Capture the cell that displays the provided text and extract its [x, y] central coordinate. 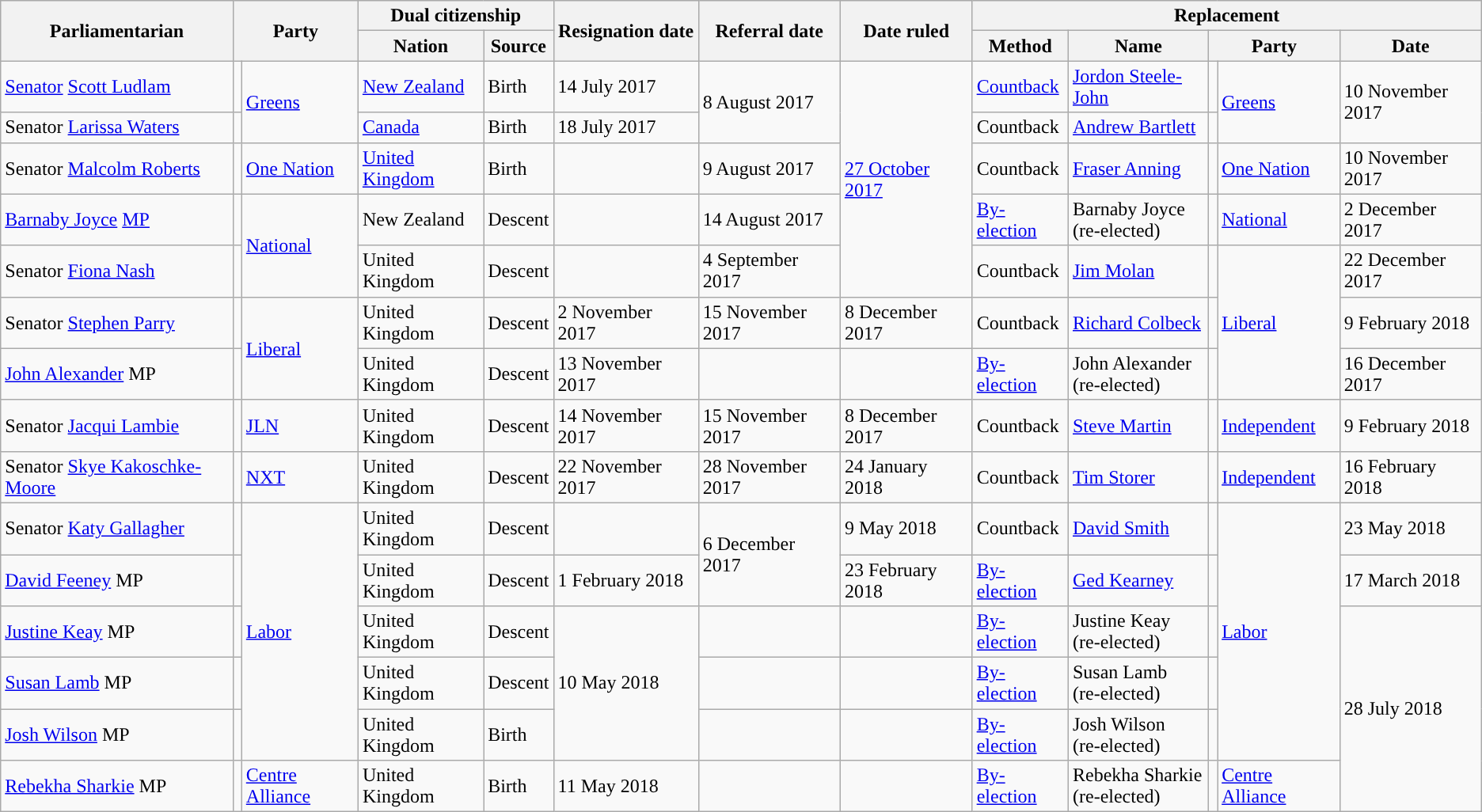
22 November 2017 [625, 476]
Jordon Steele-John [1138, 87]
Ged Kearney [1138, 579]
14 August 2017 [769, 220]
2 November 2017 [625, 323]
Jim Molan [1138, 271]
6 December 2017 [769, 554]
Senator Malcolm Roberts [117, 168]
Rebekha Sharkie MP [117, 787]
Fraser Anning [1138, 168]
Senator Scott Ludlam [117, 87]
Josh Wilson(re-elected) [1138, 734]
24 January 2018 [906, 476]
Susan Lamb(re-elected) [1138, 684]
14 November 2017 [625, 426]
11 May 2018 [625, 787]
16 February 2018 [1411, 476]
10 May 2018 [625, 684]
Method [1020, 46]
Dual citizenship [456, 16]
Senator Skye Kakoschke-Moore [117, 476]
Source [519, 46]
4 September 2017 [769, 271]
Resignation date [625, 31]
Date ruled [906, 31]
Justine Keay(re-elected) [1138, 632]
Susan Lamb MP [117, 684]
Tim Storer [1138, 476]
14 July 2017 [625, 87]
Justine Keay MP [117, 632]
9 August 2017 [769, 168]
28 July 2018 [1411, 709]
9 May 2018 [906, 529]
17 March 2018 [1411, 579]
8 August 2017 [769, 101]
Richard Colbeck [1138, 323]
Date [1411, 46]
18 July 2017 [625, 127]
Josh Wilson MP [117, 734]
Nation [420, 46]
Senator Katy Gallagher [117, 529]
Name [1138, 46]
Barnaby Joyce MP [117, 220]
Replacement [1227, 16]
Senator Fiona Nash [117, 271]
16 December 2017 [1411, 374]
Referral date [769, 31]
2 December 2017 [1411, 220]
John Alexander(re-elected) [1138, 374]
David Smith [1138, 529]
John Alexander MP [117, 374]
David Feeney MP [117, 579]
27 October 2017 [906, 179]
22 December 2017 [1411, 271]
Rebekha Sharkie(re-elected) [1138, 787]
Canada [420, 127]
13 November 2017 [625, 374]
Senator Larissa Waters [117, 127]
1 February 2018 [625, 579]
23 May 2018 [1411, 529]
Senator Jacqui Lambie [117, 426]
Parliamentarian [117, 31]
Steve Martin [1138, 426]
Andrew Bartlett [1138, 127]
JLN [299, 426]
28 November 2017 [769, 476]
Senator Stephen Parry [117, 323]
23 February 2018 [906, 579]
Barnaby Joyce(re-elected) [1138, 220]
NXT [299, 476]
